Determine the [x, y] coordinate at the center of the cell enclosing the given text.  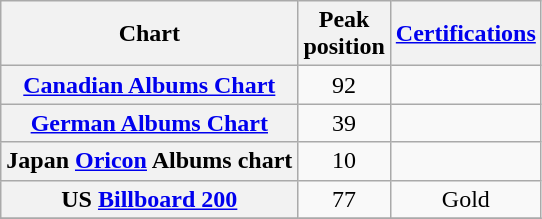
Japan Oricon Albums chart [150, 161]
10 [344, 161]
Gold [466, 199]
Chart [150, 34]
German Albums Chart [150, 123]
Peakposition [344, 34]
Certifications [466, 34]
US Billboard 200 [150, 199]
Canadian Albums Chart [150, 85]
77 [344, 199]
92 [344, 85]
39 [344, 123]
